Detect which cell encompasses the target text, then output its [X, Y] center coordinate. 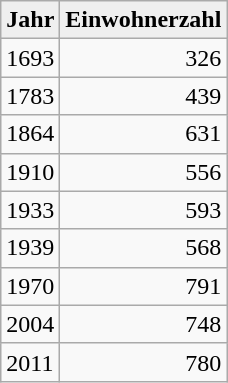
1970 [30, 286]
326 [144, 58]
2011 [30, 362]
1939 [30, 248]
1864 [30, 134]
748 [144, 324]
Jahr [30, 20]
439 [144, 96]
631 [144, 134]
791 [144, 286]
2004 [30, 324]
556 [144, 172]
1910 [30, 172]
Einwohnerzahl [144, 20]
1933 [30, 210]
593 [144, 210]
1783 [30, 96]
568 [144, 248]
780 [144, 362]
1693 [30, 58]
